For the text-containing cell, return its midpoint in [x, y] coordinate format. 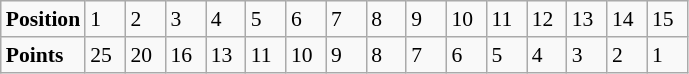
16 [185, 55]
12 [547, 19]
25 [105, 55]
20 [145, 55]
Points [43, 55]
15 [667, 19]
Position [43, 19]
14 [627, 19]
